Extract the [x, y] coordinate from the center of the cell holding the provided text.  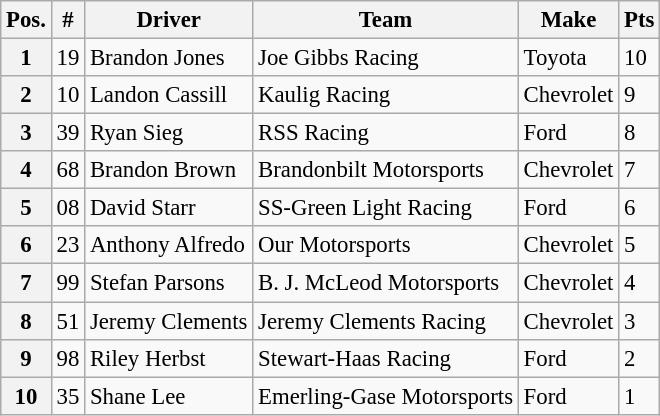
23 [68, 245]
RSS Racing [386, 133]
51 [68, 321]
Ryan Sieg [169, 133]
Pos. [26, 20]
Stefan Parsons [169, 283]
Brandonbilt Motorsports [386, 170]
Our Motorsports [386, 245]
Emerling-Gase Motorsports [386, 396]
Joe Gibbs Racing [386, 58]
Anthony Alfredo [169, 245]
Make [568, 20]
99 [68, 283]
08 [68, 208]
39 [68, 133]
Jeremy Clements Racing [386, 321]
Shane Lee [169, 396]
35 [68, 396]
Brandon Jones [169, 58]
SS-Green Light Racing [386, 208]
Team [386, 20]
# [68, 20]
98 [68, 358]
Jeremy Clements [169, 321]
Stewart-Haas Racing [386, 358]
Kaulig Racing [386, 95]
Landon Cassill [169, 95]
Driver [169, 20]
Toyota [568, 58]
68 [68, 170]
Pts [640, 20]
Brandon Brown [169, 170]
B. J. McLeod Motorsports [386, 283]
19 [68, 58]
Riley Herbst [169, 358]
David Starr [169, 208]
